Provide the (X, Y) coordinate of the cell's center where the given text is located.  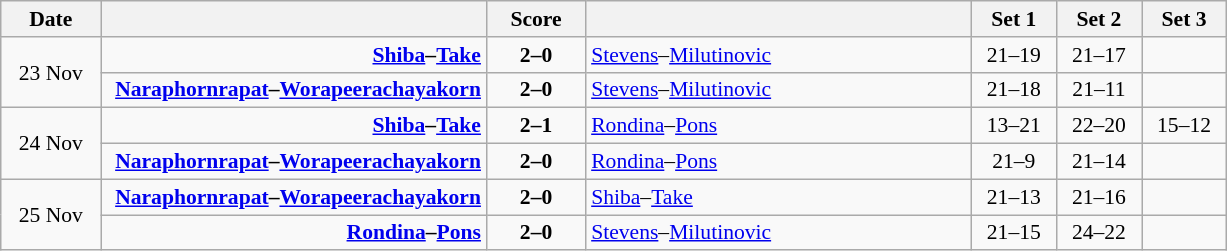
Set 3 (1184, 19)
2–1 (536, 126)
21–11 (1098, 90)
Set 2 (1098, 19)
15–12 (1184, 126)
21–16 (1098, 197)
Score (536, 19)
21–9 (1014, 162)
24 Nov (51, 144)
21–13 (1014, 197)
21–15 (1014, 233)
21–19 (1014, 55)
21–18 (1014, 90)
22–20 (1098, 126)
21–17 (1098, 55)
25 Nov (51, 214)
Set 1 (1014, 19)
23 Nov (51, 72)
13–21 (1014, 126)
21–14 (1098, 162)
Date (51, 19)
24–22 (1098, 233)
